Identify which cell holds the provided text, then report its [x, y] central coordinate. 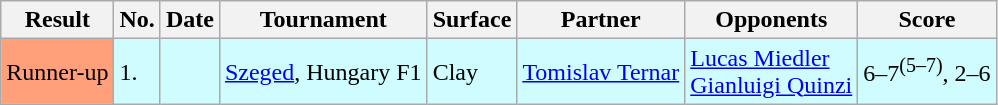
Surface [472, 20]
Runner-up [58, 72]
Clay [472, 72]
Lucas Miedler Gianluigi Quinzi [772, 72]
Szeged, Hungary F1 [323, 72]
Tomislav Ternar [601, 72]
Opponents [772, 20]
1. [137, 72]
Score [927, 20]
6–7(5–7), 2–6 [927, 72]
Tournament [323, 20]
No. [137, 20]
Partner [601, 20]
Result [58, 20]
Date [190, 20]
